Determine the [X, Y] coordinate at the center of the cell enclosing the given text.  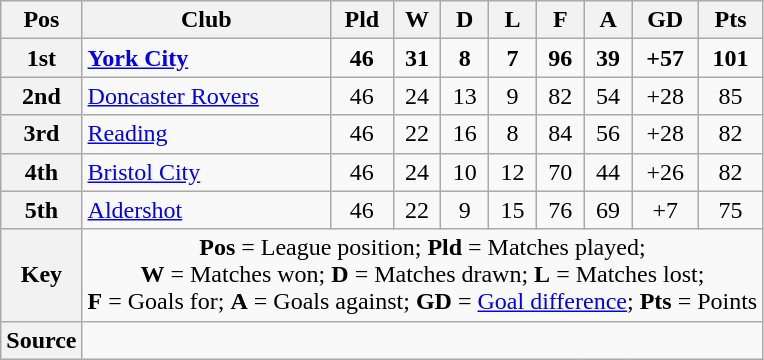
Aldershot [206, 210]
1st [42, 58]
15 [513, 210]
5th [42, 210]
85 [730, 96]
Source [42, 340]
2nd [42, 96]
F [560, 20]
39 [608, 58]
Club [206, 20]
54 [608, 96]
Bristol City [206, 172]
Pts [730, 20]
L [513, 20]
+26 [665, 172]
Pos [42, 20]
75 [730, 210]
76 [560, 210]
56 [608, 134]
31 [417, 58]
3rd [42, 134]
4th [42, 172]
W [417, 20]
Pld [362, 20]
69 [608, 210]
Reading [206, 134]
7 [513, 58]
44 [608, 172]
13 [465, 96]
GD [665, 20]
12 [513, 172]
Key [42, 275]
70 [560, 172]
+7 [665, 210]
101 [730, 58]
96 [560, 58]
10 [465, 172]
D [465, 20]
84 [560, 134]
+57 [665, 58]
16 [465, 134]
A [608, 20]
Doncaster Rovers [206, 96]
York City [206, 58]
